Provide the [x, y] coordinate of the cell's center where the given text is located.  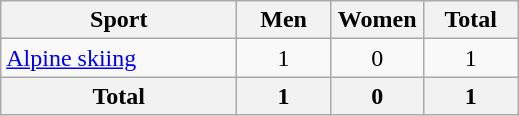
Women [377, 20]
Men [284, 20]
Alpine skiing [119, 58]
Sport [119, 20]
